Output the [x, y] coordinate of the center of the cell containing the given text.  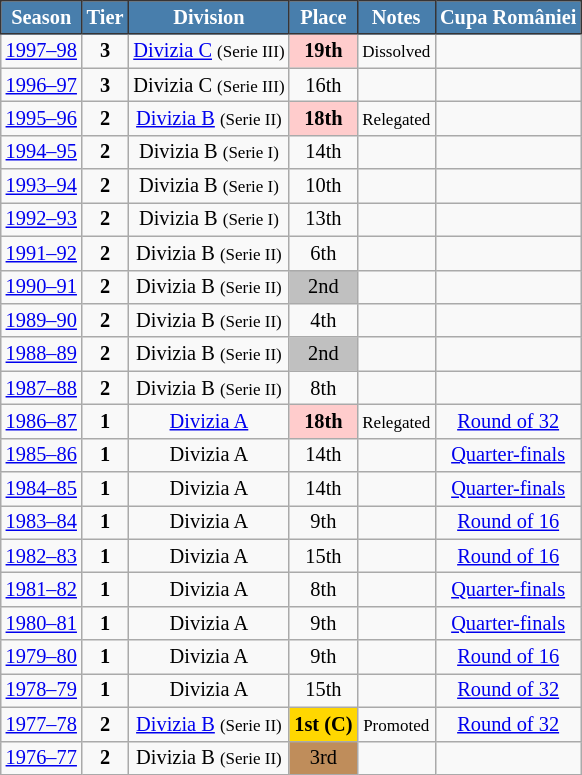
1979–80 [42, 657]
1983–84 [42, 522]
1997–98 [42, 51]
1988–89 [42, 354]
1982–83 [42, 556]
10th [323, 186]
Dissolved [396, 51]
1980–81 [42, 623]
16th [323, 85]
1976–77 [42, 758]
1984–85 [42, 489]
1993–94 [42, 186]
Notes [396, 17]
Division [208, 17]
Promoted [396, 724]
1977–78 [42, 724]
Place [323, 17]
19th [323, 51]
1986–87 [42, 421]
Cupa României [508, 17]
1995–96 [42, 118]
1987–88 [42, 388]
3rd [323, 758]
1985–86 [42, 455]
Tier [106, 17]
1996–97 [42, 85]
1981–82 [42, 589]
1994–95 [42, 152]
1989–90 [42, 320]
1992–93 [42, 219]
13th [323, 219]
Season [42, 17]
6th [323, 253]
1st (C) [323, 724]
1990–91 [42, 287]
1978–79 [42, 690]
1991–92 [42, 253]
4th [323, 320]
